Provide the [X, Y] coordinate of the cell's center where the given text is located.  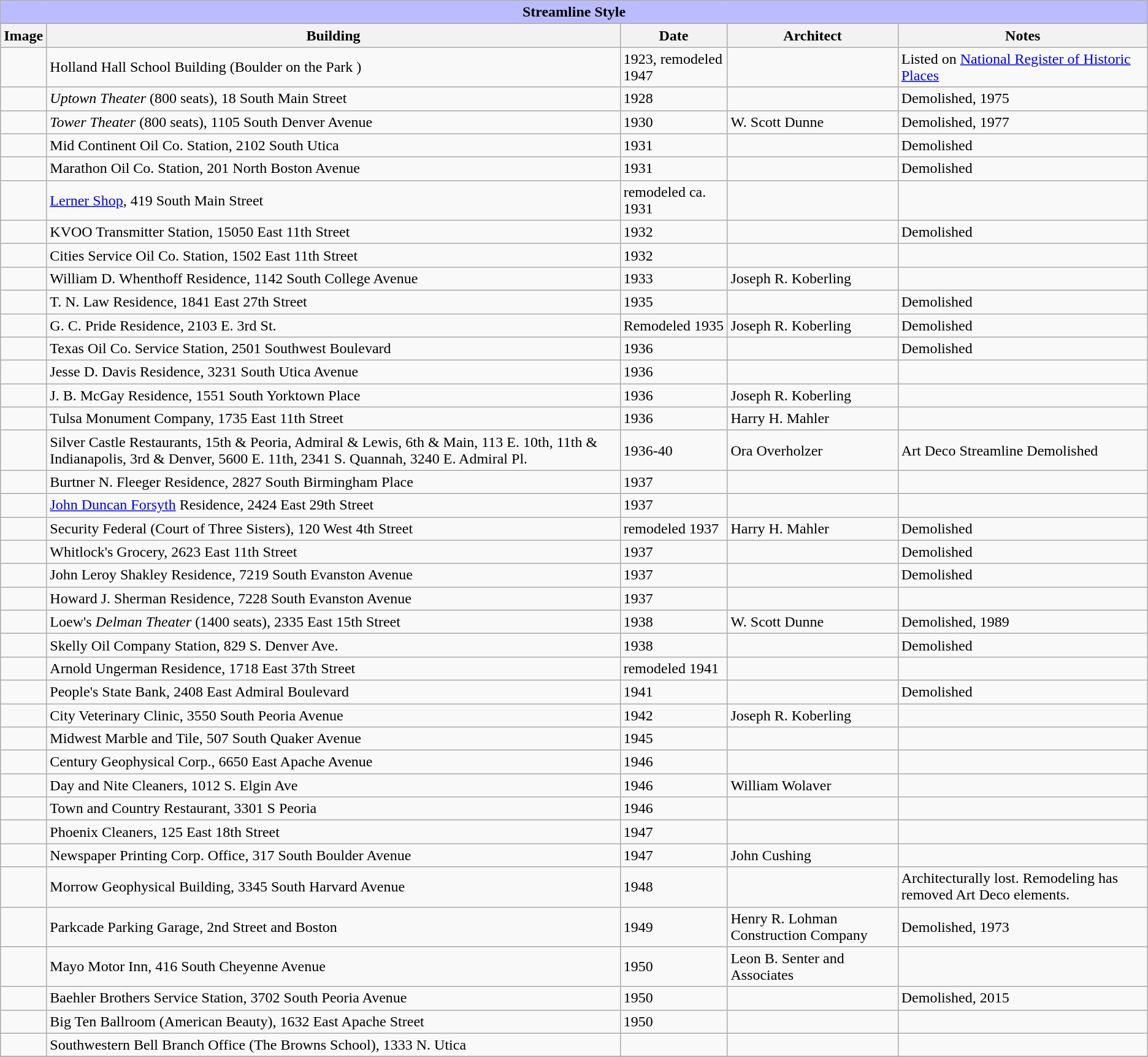
Marathon Oil Co. Station, 201 North Boston Avenue [334, 169]
Lerner Shop, 419 South Main Street [334, 200]
Notes [1023, 36]
City Veterinary Clinic, 3550 South Peoria Avenue [334, 715]
Demolished, 1989 [1023, 622]
Mid Continent Oil Co. Station, 2102 South Utica [334, 145]
Morrow Geophysical Building, 3345 South Harvard Avenue [334, 887]
remodeled ca. 1931 [673, 200]
Big Ten Ballroom (American Beauty), 1632 East Apache Street [334, 1021]
Architecturally lost. Remodeling has removed Art Deco elements. [1023, 887]
Baehler Brothers Service Station, 3702 South Peoria Avenue [334, 998]
1942 [673, 715]
Building [334, 36]
Image [23, 36]
Burtner N. Fleeger Residence, 2827 South Birmingham Place [334, 482]
William D. Whenthoff Residence, 1142 South College Avenue [334, 278]
Tulsa Monument Company, 1735 East 11th Street [334, 419]
Holland Hall School Building (Boulder on the Park ) [334, 67]
Date [673, 36]
1928 [673, 99]
Loew's Delman Theater (1400 seats), 2335 East 15th Street [334, 622]
Parkcade Parking Garage, 2nd Street and Boston [334, 927]
Listed on National Register of Historic Places [1023, 67]
Remodeled 1935 [673, 326]
William Wolaver [813, 785]
Texas Oil Co. Service Station, 2501 Southwest Boulevard [334, 349]
1923, remodeled 1947 [673, 67]
Uptown Theater (800 seats), 18 South Main Street [334, 99]
Streamline Style [574, 12]
Midwest Marble and Tile, 507 South Quaker Avenue [334, 739]
Tower Theater (800 seats), 1105 South Denver Avenue [334, 122]
J. B. McGay Residence, 1551 South Yorktown Place [334, 395]
remodeled 1941 [673, 668]
1945 [673, 739]
1948 [673, 887]
Leon B. Senter and Associates [813, 966]
John Cushing [813, 855]
Arnold Ungerman Residence, 1718 East 37th Street [334, 668]
KVOO Transmitter Station, 15050 East 11th Street [334, 232]
Ora Overholzer [813, 450]
Cities Service Oil Co. Station, 1502 East 11th Street [334, 255]
1935 [673, 302]
John Duncan Forsyth Residence, 2424 East 29th Street [334, 505]
Whitlock's Grocery, 2623 East 11th Street [334, 552]
Jesse D. Davis Residence, 3231 South Utica Avenue [334, 372]
Town and Country Restaurant, 3301 S Peoria [334, 809]
G. C. Pride Residence, 2103 E. 3rd St. [334, 326]
1930 [673, 122]
Architect [813, 36]
Security Federal (Court of Three Sisters), 120 West 4th Street [334, 528]
1936-40 [673, 450]
1933 [673, 278]
1949 [673, 927]
Mayo Motor Inn, 416 South Cheyenne Avenue [334, 966]
remodeled 1937 [673, 528]
Century Geophysical Corp., 6650 East Apache Avenue [334, 762]
Howard J. Sherman Residence, 7228 South Evanston Avenue [334, 598]
Demolished, 2015 [1023, 998]
Southwestern Bell Branch Office (The Browns School), 1333 N. Utica [334, 1045]
T. N. Law Residence, 1841 East 27th Street [334, 302]
Day and Nite Cleaners, 1012 S. Elgin Ave [334, 785]
Demolished, 1977 [1023, 122]
Demolished, 1975 [1023, 99]
Phoenix Cleaners, 125 East 18th Street [334, 832]
Art Deco Streamline Demolished [1023, 450]
Newspaper Printing Corp. Office, 317 South Boulder Avenue [334, 855]
1941 [673, 692]
Demolished, 1973 [1023, 927]
John Leroy Shakley Residence, 7219 South Evanston Avenue [334, 575]
Skelly Oil Company Station, 829 S. Denver Ave. [334, 645]
Henry R. Lohman Construction Company [813, 927]
People's State Bank, 2408 East Admiral Boulevard [334, 692]
